Find where the given text appears and provide that cell's center as (X, Y) coordinate. 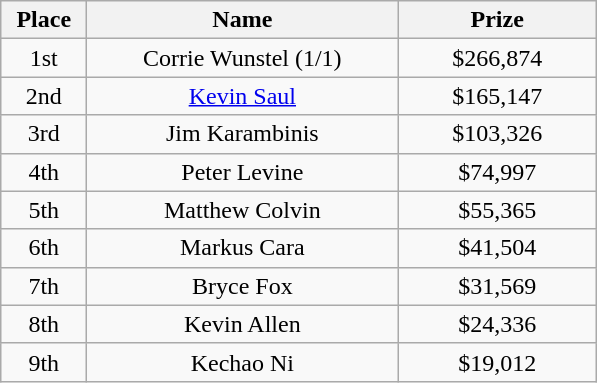
2nd (44, 96)
4th (44, 172)
$24,336 (498, 324)
$41,504 (498, 248)
$266,874 (498, 58)
Kechao Ni (242, 362)
8th (44, 324)
Matthew Colvin (242, 210)
Place (44, 20)
Bryce Fox (242, 286)
3rd (44, 134)
1st (44, 58)
Prize (498, 20)
Kevin Saul (242, 96)
$165,147 (498, 96)
Kevin Allen (242, 324)
Peter Levine (242, 172)
$31,569 (498, 286)
9th (44, 362)
Corrie Wunstel (1/1) (242, 58)
Markus Cara (242, 248)
$19,012 (498, 362)
6th (44, 248)
Name (242, 20)
$103,326 (498, 134)
$74,997 (498, 172)
$55,365 (498, 210)
Jim Karambinis (242, 134)
7th (44, 286)
5th (44, 210)
